Output the [x, y] coordinate of the center of the cell containing the given text.  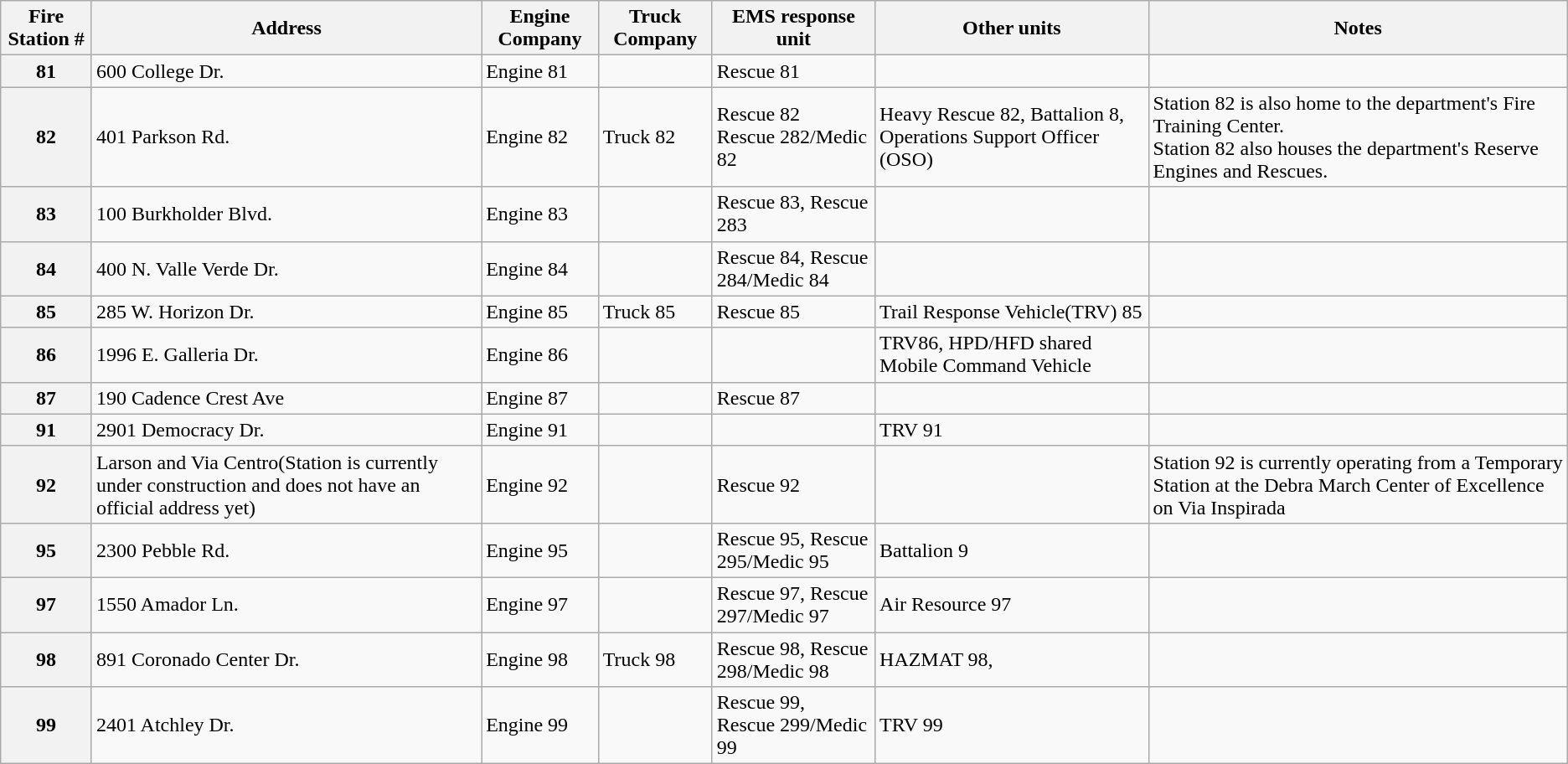
87 [47, 398]
85 [47, 312]
95 [47, 550]
Engine 95 [540, 550]
Rescue 81 [793, 71]
600 College Dr. [286, 71]
Truck 85 [655, 312]
2901 Democracy Dr. [286, 430]
Truck 98 [655, 658]
Rescue 97, Rescue 297/Medic 97 [793, 605]
84 [47, 268]
98 [47, 658]
Truck 82 [655, 137]
Engine 98 [540, 658]
Rescue 95, Rescue 295/Medic 95 [793, 550]
Engine 92 [540, 484]
Rescue 82Rescue 282/Medic 82 [793, 137]
Engine Company [540, 28]
285 W. Horizon Dr. [286, 312]
Address [286, 28]
Rescue 83, Rescue 283 [793, 214]
100 Burkholder Blvd. [286, 214]
Engine 84 [540, 268]
Engine 86 [540, 355]
Rescue 87 [793, 398]
Rescue 85 [793, 312]
99 [47, 725]
1996 E. Galleria Dr. [286, 355]
Engine 82 [540, 137]
TRV 99 [1012, 725]
TRV 91 [1012, 430]
TRV86, HPD/HFD shared Mobile Command Vehicle [1012, 355]
Rescue 92 [793, 484]
Truck Company [655, 28]
Battalion 9 [1012, 550]
Engine 83 [540, 214]
891 Coronado Center Dr. [286, 658]
Rescue 99,Rescue 299/Medic 99 [793, 725]
81 [47, 71]
2300 Pebble Rd. [286, 550]
Engine 97 [540, 605]
Engine 87 [540, 398]
Trail Response Vehicle(TRV) 85 [1012, 312]
190 Cadence Crest Ave [286, 398]
Rescue 98, Rescue 298/Medic 98 [793, 658]
1550 Amador Ln. [286, 605]
Station 92 is currently operating from a Temporary Station at the Debra March Center of Excellence on Via Inspirada [1358, 484]
Engine 81 [540, 71]
400 N. Valle Verde Dr. [286, 268]
Heavy Rescue 82, Battalion 8, Operations Support Officer (OSO) [1012, 137]
91 [47, 430]
Rescue 84, Rescue 284/Medic 84 [793, 268]
86 [47, 355]
2401 Atchley Dr. [286, 725]
83 [47, 214]
HAZMAT 98, [1012, 658]
82 [47, 137]
EMS response unit [793, 28]
Fire Station # [47, 28]
Notes [1358, 28]
Station 82 is also home to the department's Fire Training Center.Station 82 also houses the department's Reserve Engines and Rescues. [1358, 137]
Engine 99 [540, 725]
Other units [1012, 28]
401 Parkson Rd. [286, 137]
Air Resource 97 [1012, 605]
97 [47, 605]
92 [47, 484]
Engine 91 [540, 430]
Larson and Via Centro(Station is currently under construction and does not have an official address yet) [286, 484]
Engine 85 [540, 312]
